Locate the cell with the specified text and output its (x, y) center coordinate. 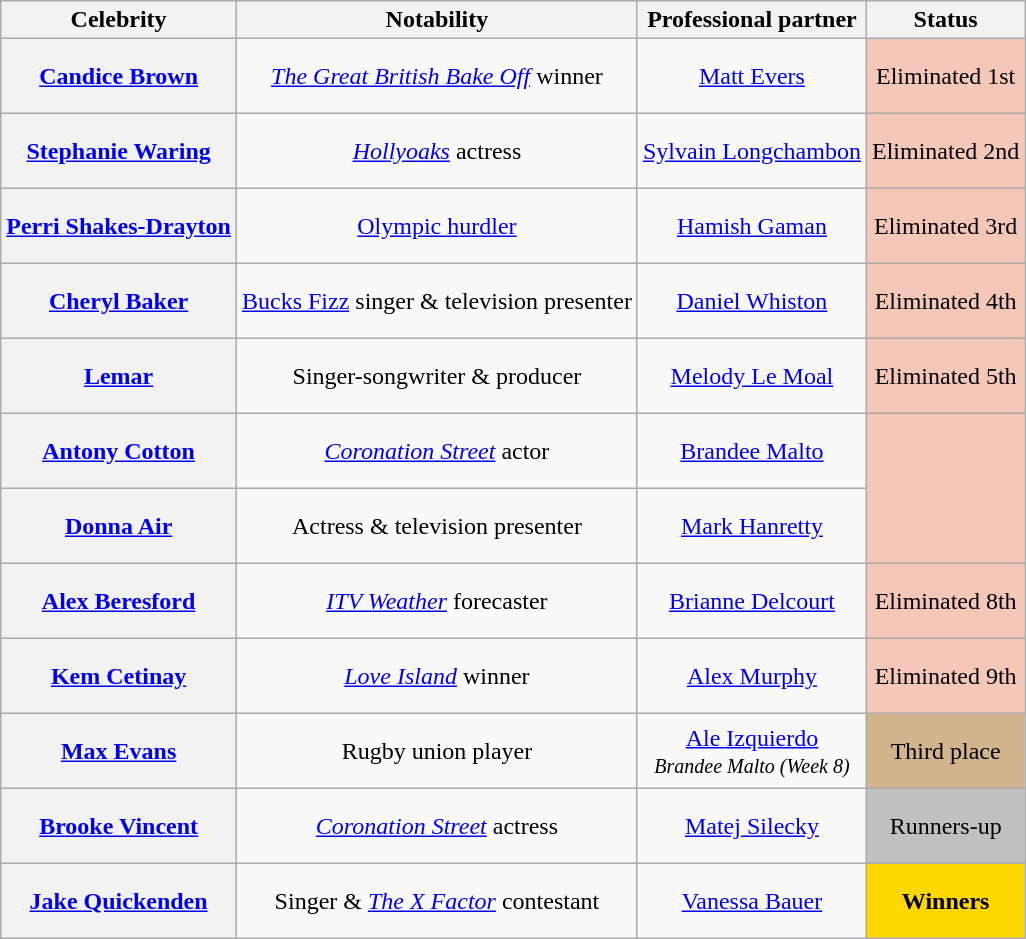
Jake Quickenden (119, 902)
Brianne Delcourt (752, 602)
Rugby union player (436, 752)
Eliminated 4th (945, 302)
Matt Evers (752, 76)
Alex Beresford (119, 602)
Kem Cetinay (119, 676)
Ale IzquierdoBrandee Malto (Week 8) (752, 752)
Singer & The X Factor contestant (436, 902)
Hollyoaks actress (436, 152)
Candice Brown (119, 76)
Actress & television presenter (436, 526)
Eliminated 1st (945, 76)
Sylvain Longchambon (752, 152)
Lemar (119, 376)
Stephanie Waring (119, 152)
Brooke Vincent (119, 826)
Perri Shakes-Drayton (119, 226)
Hamish Gaman (752, 226)
Vanessa Bauer (752, 902)
Love Island winner (436, 676)
Coronation Street actress (436, 826)
The Great British Bake Off winner (436, 76)
Cheryl Baker (119, 302)
Winners (945, 902)
Eliminated 8th (945, 602)
Antony Cotton (119, 452)
Status (945, 20)
Eliminated 5th (945, 376)
Third place (945, 752)
Daniel Whiston (752, 302)
Notability (436, 20)
Alex Murphy (752, 676)
Olympic hurdler (436, 226)
Runners-up (945, 826)
Coronation Street actor (436, 452)
Donna Air (119, 526)
Celebrity (119, 20)
Eliminated 3rd (945, 226)
Bucks Fizz singer & television presenter (436, 302)
ITV Weather forecaster (436, 602)
Eliminated 9th (945, 676)
Max Evans (119, 752)
Brandee Malto (752, 452)
Professional partner (752, 20)
Melody Le Moal (752, 376)
Matej Silecky (752, 826)
Singer-songwriter & producer (436, 376)
Eliminated 2nd (945, 152)
Mark Hanretty (752, 526)
